Output the (X, Y) coordinate of the center of the cell containing the given text.  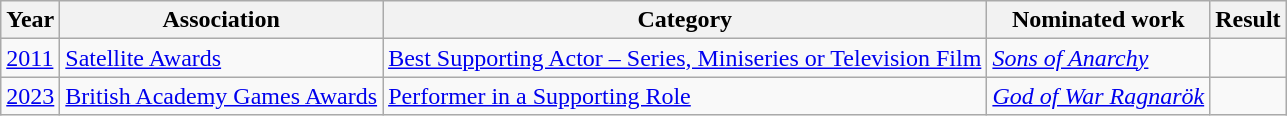
Association (222, 20)
Year (30, 20)
Result (1248, 20)
Nominated work (1098, 20)
British Academy Games Awards (222, 96)
2023 (30, 96)
2011 (30, 58)
Performer in a Supporting Role (685, 96)
God of War Ragnarök (1098, 96)
Category (685, 20)
Sons of Anarchy (1098, 58)
Best Supporting Actor – Series, Miniseries or Television Film (685, 58)
Satellite Awards (222, 58)
